Pinpoint the cell where the given text exists, returning its (x, y) midpoint coordinate. 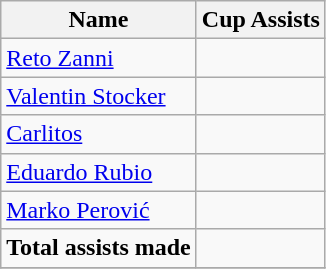
Eduardo Rubio (99, 172)
Name (99, 20)
Marko Perović (99, 210)
Reto Zanni (99, 58)
Carlitos (99, 134)
Cup Assists (260, 20)
Total assists made (99, 248)
Valentin Stocker (99, 96)
